Locate the cell with the specified text and output its (X, Y) center coordinate. 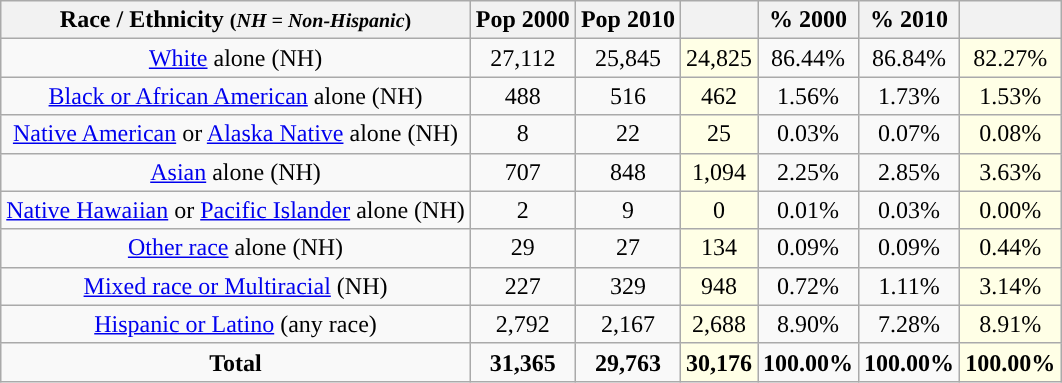
Asian alone (NH) (236, 172)
Pop 2000 (522, 20)
707 (522, 172)
0.07% (910, 134)
8 (522, 134)
2.85% (910, 172)
Other race alone (NH) (236, 248)
82.27% (1010, 58)
25,845 (628, 58)
30,176 (718, 362)
134 (718, 248)
24,825 (718, 58)
22 (628, 134)
2,792 (522, 324)
0.08% (1010, 134)
2 (522, 210)
Race / Ethnicity (NH = Non-Hispanic) (236, 20)
Total (236, 362)
25 (718, 134)
White alone (NH) (236, 58)
948 (718, 286)
462 (718, 96)
1.53% (1010, 96)
488 (522, 96)
0.72% (808, 286)
8.91% (1010, 324)
0.00% (1010, 210)
848 (628, 172)
227 (522, 286)
Native American or Alaska Native alone (NH) (236, 134)
27 (628, 248)
2,167 (628, 324)
9 (628, 210)
2,688 (718, 324)
Black or African American alone (NH) (236, 96)
% 2000 (808, 20)
Hispanic or Latino (any race) (236, 324)
% 2010 (910, 20)
7.28% (910, 324)
0.44% (1010, 248)
1.73% (910, 96)
86.44% (808, 58)
29 (522, 248)
0.01% (808, 210)
86.84% (910, 58)
0 (718, 210)
2.25% (808, 172)
Pop 2010 (628, 20)
1.11% (910, 286)
31,365 (522, 362)
1.56% (808, 96)
1,094 (718, 172)
Native Hawaiian or Pacific Islander alone (NH) (236, 210)
27,112 (522, 58)
29,763 (628, 362)
3.14% (1010, 286)
329 (628, 286)
8.90% (808, 324)
Mixed race or Multiracial (NH) (236, 286)
516 (628, 96)
3.63% (1010, 172)
